Determine the [x, y] coordinate at the center of the cell enclosing the given text.  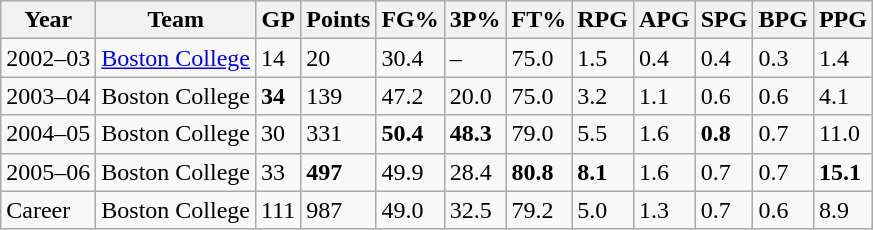
49.0 [410, 210]
Team [176, 20]
49.9 [410, 172]
3.2 [603, 96]
5.0 [603, 210]
80.8 [539, 172]
47.2 [410, 96]
8.1 [603, 172]
11.0 [842, 134]
0.8 [724, 134]
2005–06 [48, 172]
GP [278, 20]
30 [278, 134]
– [475, 58]
32.5 [475, 210]
1.3 [664, 210]
8.9 [842, 210]
2002–03 [48, 58]
20 [338, 58]
79.2 [539, 210]
33 [278, 172]
987 [338, 210]
14 [278, 58]
3P% [475, 20]
20.0 [475, 96]
SPG [724, 20]
Career [48, 210]
28.4 [475, 172]
RPG [603, 20]
BPG [783, 20]
79.0 [539, 134]
5.5 [603, 134]
APG [664, 20]
139 [338, 96]
497 [338, 172]
FG% [410, 20]
331 [338, 134]
48.3 [475, 134]
2003–04 [48, 96]
50.4 [410, 134]
1.4 [842, 58]
Points [338, 20]
4.1 [842, 96]
30.4 [410, 58]
PPG [842, 20]
1.1 [664, 96]
0.3 [783, 58]
111 [278, 210]
1.5 [603, 58]
34 [278, 96]
15.1 [842, 172]
2004–05 [48, 134]
FT% [539, 20]
Year [48, 20]
